Provide the [X, Y] coordinate of the cell's center where the given text is located.  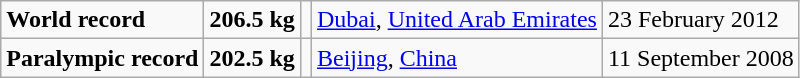
Dubai, United Arab Emirates [456, 20]
206.5 kg [252, 20]
11 September 2008 [700, 58]
World record [102, 20]
Beijing, China [456, 58]
Paralympic record [102, 58]
23 February 2012 [700, 20]
202.5 kg [252, 58]
